Determine the (x, y) coordinate at the center of the cell enclosing the given text.  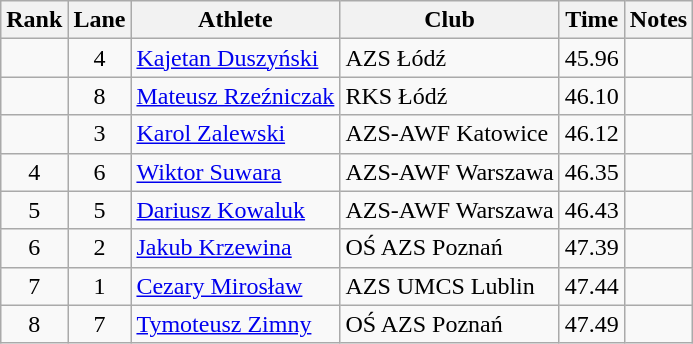
Karol Zalewski (236, 134)
46.35 (592, 172)
Time (592, 20)
45.96 (592, 58)
Cezary Mirosław (236, 286)
47.44 (592, 286)
Rank (34, 20)
Athlete (236, 20)
46.43 (592, 210)
47.49 (592, 324)
Wiktor Suwara (236, 172)
Kajetan Duszyński (236, 58)
Jakub Krzewina (236, 248)
Notes (658, 20)
3 (100, 134)
AZS UMCS Lublin (450, 286)
2 (100, 248)
Tymoteusz Zimny (236, 324)
AZS Łódź (450, 58)
RKS Łódź (450, 96)
46.10 (592, 96)
Lane (100, 20)
1 (100, 286)
47.39 (592, 248)
46.12 (592, 134)
Dariusz Kowaluk (236, 210)
Mateusz Rzeźniczak (236, 96)
AZS-AWF Katowice (450, 134)
Club (450, 20)
